Locate the cell with the specified text and output its [x, y] center coordinate. 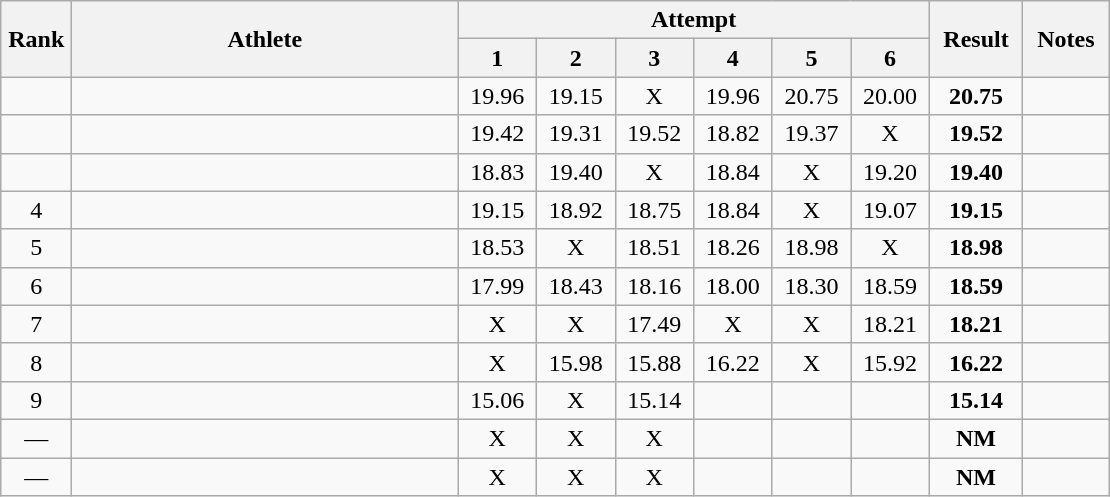
18.51 [654, 248]
3 [654, 58]
19.42 [498, 134]
18.83 [498, 172]
2 [576, 58]
18.92 [576, 210]
8 [36, 362]
19.20 [890, 172]
1 [498, 58]
Attempt [694, 20]
18.26 [734, 248]
18.16 [654, 286]
15.88 [654, 362]
19.37 [812, 134]
Result [976, 39]
17.99 [498, 286]
15.98 [576, 362]
19.07 [890, 210]
18.53 [498, 248]
15.06 [498, 400]
18.82 [734, 134]
20.00 [890, 96]
9 [36, 400]
15.92 [890, 362]
7 [36, 324]
18.30 [812, 286]
18.75 [654, 210]
17.49 [654, 324]
Athlete [265, 39]
19.31 [576, 134]
Notes [1066, 39]
18.43 [576, 286]
Rank [36, 39]
18.00 [734, 286]
